Extract the (x, y) coordinate from the center of the cell holding the provided text.  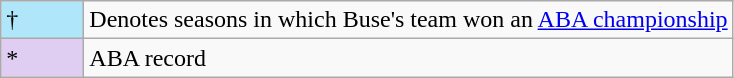
Denotes seasons in which Buse's team won an ABA championship (408, 20)
† (42, 20)
ABA record (408, 58)
* (42, 58)
